Capture the cell that displays the provided text and extract its (X, Y) central coordinate. 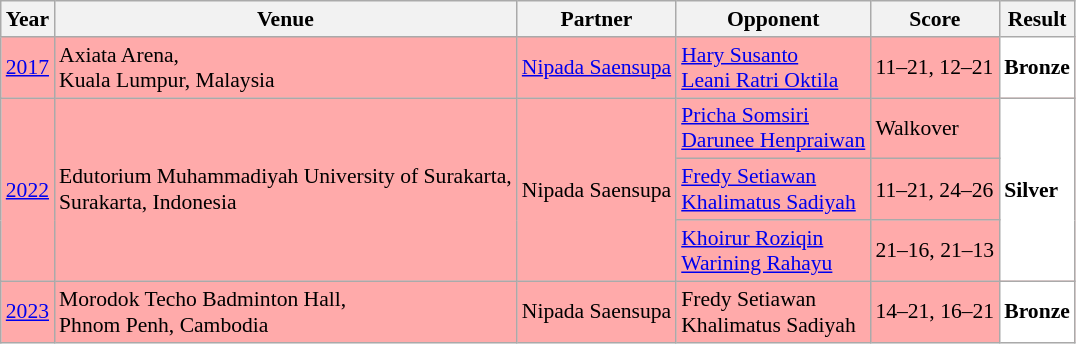
11–21, 24–26 (934, 190)
Score (934, 19)
Edutorium Muhammadiyah University of Surakarta,Surakarta, Indonesia (286, 190)
Opponent (773, 19)
11–21, 12–21 (934, 68)
2017 (28, 68)
Pricha Somsiri Darunee Henpraiwan (773, 128)
Partner (596, 19)
Silver (1037, 190)
Result (1037, 19)
Morodok Techo Badminton Hall,Phnom Penh, Cambodia (286, 312)
Hary Susanto Leani Ratri Oktila (773, 68)
2022 (28, 190)
14–21, 16–21 (934, 312)
Khoirur Roziqin Warining Rahayu (773, 250)
21–16, 21–13 (934, 250)
Walkover (934, 128)
Venue (286, 19)
2023 (28, 312)
Axiata Arena,Kuala Lumpur, Malaysia (286, 68)
Year (28, 19)
